Detect which cell encompasses the target text, then output its [x, y] center coordinate. 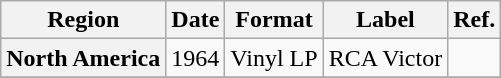
Vinyl LP [274, 58]
Format [274, 20]
Label [386, 20]
RCA Victor [386, 58]
1964 [196, 58]
Region [84, 20]
Date [196, 20]
North America [84, 58]
Ref. [474, 20]
